Extract the [x, y] coordinate from the center of the cell holding the provided text.  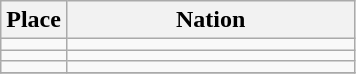
Nation [210, 20]
Place [34, 20]
